For the text-containing cell, return its midpoint in [X, Y] coordinate format. 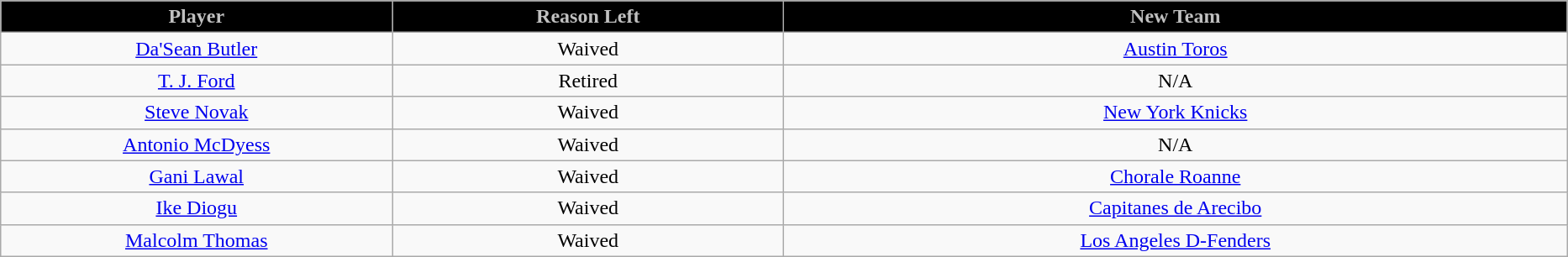
New York Knicks [1176, 113]
Steve Novak [197, 113]
Gani Lawal [197, 176]
New Team [1176, 17]
Antonio McDyess [197, 144]
Reason Left [588, 17]
Malcolm Thomas [197, 240]
Los Angeles D-Fenders [1176, 240]
Capitanes de Arecibo [1176, 208]
Ike Diogu [197, 208]
Player [197, 17]
Chorale Roanne [1176, 176]
Da'Sean Butler [197, 49]
T. J. Ford [197, 81]
Retired [588, 81]
Austin Toros [1176, 49]
